Return the (x, y) coordinate for the center point of the cell that contains the specified text.  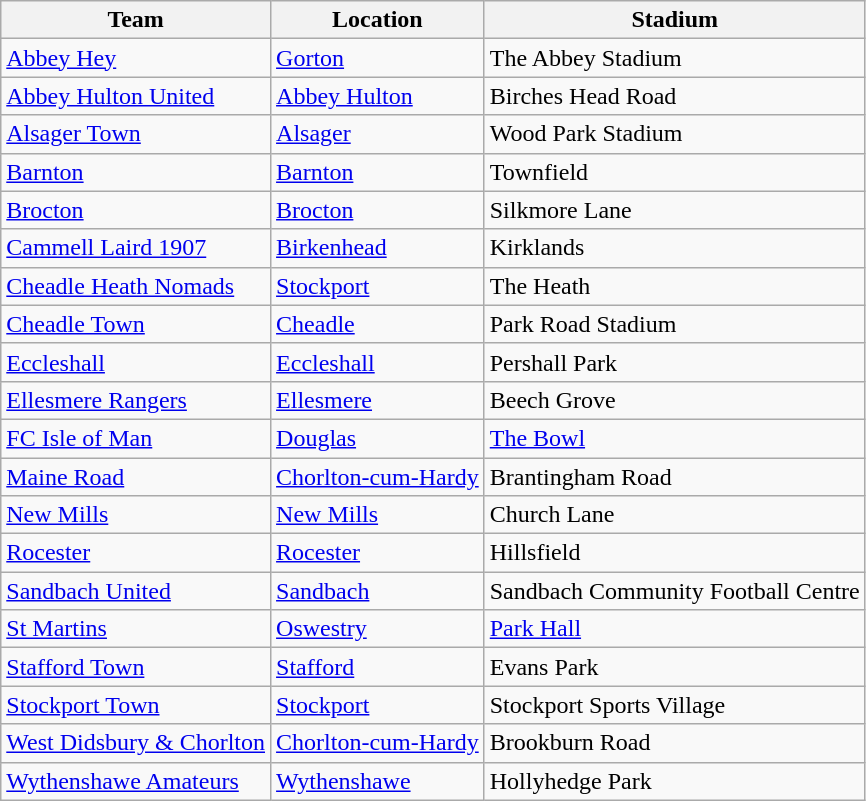
Wythenshawe Amateurs (136, 781)
Abbey Hulton United (136, 96)
Beech Grove (674, 400)
Wythenshawe (378, 781)
Stockport Town (136, 705)
West Didsbury & Chorlton (136, 743)
Brookburn Road (674, 743)
Sandbach (378, 591)
Park Road Stadium (674, 324)
FC Isle of Man (136, 438)
Gorton (378, 58)
Stafford (378, 667)
Oswestry (378, 629)
Sandbach Community Football Centre (674, 591)
Park Hall (674, 629)
Cheadle (378, 324)
Stadium (674, 20)
Pershall Park (674, 362)
Townfield (674, 172)
Ellesmere (378, 400)
Team (136, 20)
Alsager Town (136, 134)
Sandbach United (136, 591)
Cheadle Town (136, 324)
The Bowl (674, 438)
Stockport Sports Village (674, 705)
The Abbey Stadium (674, 58)
Douglas (378, 438)
Cheadle Heath Nomads (136, 286)
Wood Park Stadium (674, 134)
The Heath (674, 286)
Maine Road (136, 477)
St Martins (136, 629)
Hillsfield (674, 553)
Ellesmere Rangers (136, 400)
Cammell Laird 1907 (136, 248)
Birches Head Road (674, 96)
Alsager (378, 134)
Location (378, 20)
Evans Park (674, 667)
Hollyhedge Park (674, 781)
Birkenhead (378, 248)
Stafford Town (136, 667)
Church Lane (674, 515)
Brantingham Road (674, 477)
Kirklands (674, 248)
Abbey Hulton (378, 96)
Abbey Hey (136, 58)
Silkmore Lane (674, 210)
